From the cell containing the given text, extract its center point as (X, Y) coordinate. 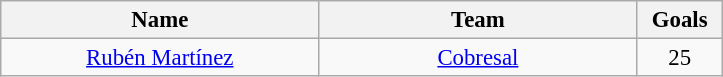
Team (478, 20)
25 (680, 58)
Rubén Martínez (160, 58)
Name (160, 20)
Cobresal (478, 58)
Goals (680, 20)
